Find where the given text appears and provide that cell's center as (x, y) coordinate. 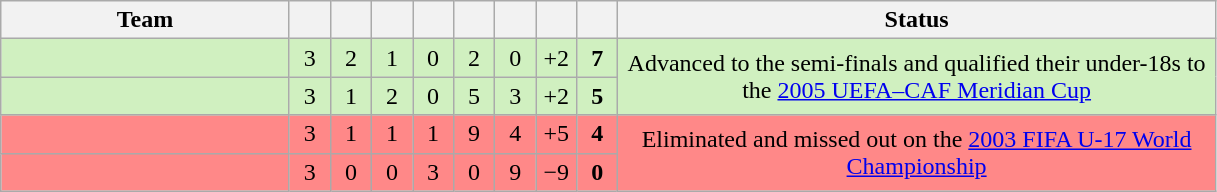
Eliminated and missed out on the 2003 FIFA U-17 World Championship (917, 153)
Status (917, 20)
Team (146, 20)
7 (598, 58)
Advanced to the semi-finals and qualified their under-18s to the 2005 UEFA–CAF Meridian Cup (917, 77)
+5 (556, 134)
−9 (556, 172)
